Determine the [x, y] coordinate at the center of the cell enclosing the given text.  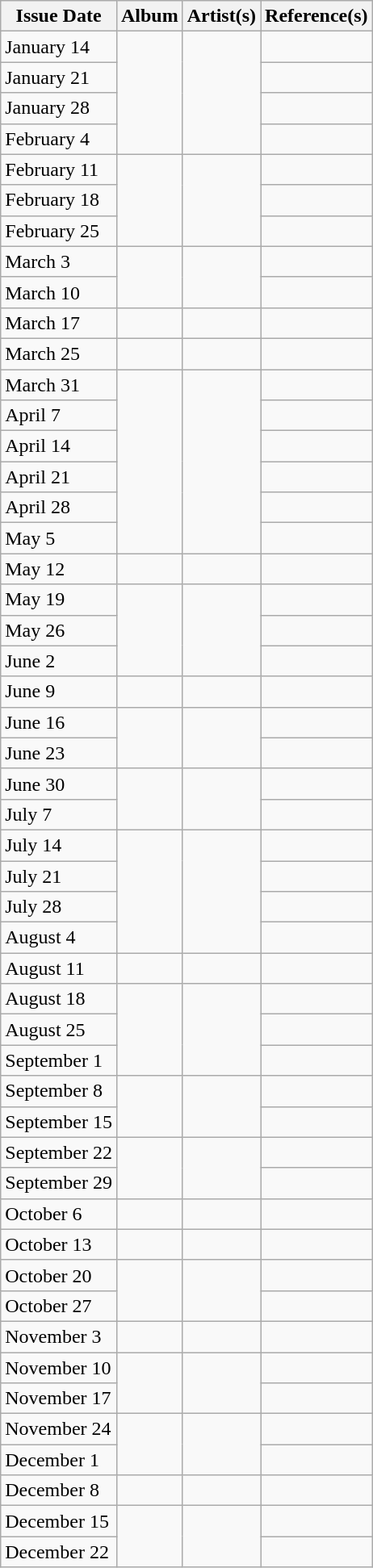
June 16 [59, 722]
January 28 [59, 108]
December 8 [59, 1491]
November 24 [59, 1429]
Reference(s) [316, 16]
April 28 [59, 508]
November 17 [59, 1399]
September 29 [59, 1183]
September 1 [59, 1060]
September 15 [59, 1122]
August 4 [59, 938]
March 3 [59, 261]
January 21 [59, 77]
June 9 [59, 692]
August 18 [59, 999]
August 25 [59, 1030]
September 8 [59, 1091]
March 25 [59, 353]
July 7 [59, 814]
July 28 [59, 907]
February 25 [59, 231]
November 3 [59, 1336]
Issue Date [59, 16]
April 7 [59, 416]
April 21 [59, 477]
March 31 [59, 385]
Album [149, 16]
December 15 [59, 1521]
May 12 [59, 569]
February 11 [59, 169]
June 2 [59, 661]
October 20 [59, 1275]
October 13 [59, 1244]
May 19 [59, 600]
November 10 [59, 1368]
December 22 [59, 1552]
December 1 [59, 1460]
April 14 [59, 446]
February 4 [59, 139]
July 21 [59, 876]
Artist(s) [221, 16]
May 5 [59, 538]
January 14 [59, 47]
June 23 [59, 753]
August 11 [59, 968]
March 10 [59, 292]
October 27 [59, 1306]
October 6 [59, 1214]
July 14 [59, 845]
September 22 [59, 1152]
February 18 [59, 200]
June 30 [59, 784]
March 17 [59, 323]
May 26 [59, 630]
